Determine the (x, y) coordinate at the center of the cell enclosing the given text.  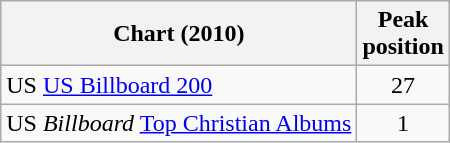
27 (403, 85)
Chart (2010) (179, 34)
Peakposition (403, 34)
US Billboard Top Christian Albums (179, 123)
US US Billboard 200 (179, 85)
1 (403, 123)
